For the text-containing cell, return its midpoint in [X, Y] coordinate format. 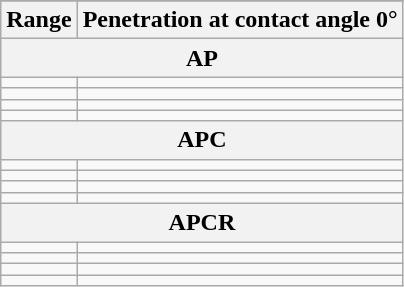
APC [202, 140]
Range [39, 20]
AP [202, 58]
Penetration at contact angle 0° [240, 20]
APCR [202, 222]
